Scan for the cell matching the given text and deliver its (X, Y) coordinate at center. 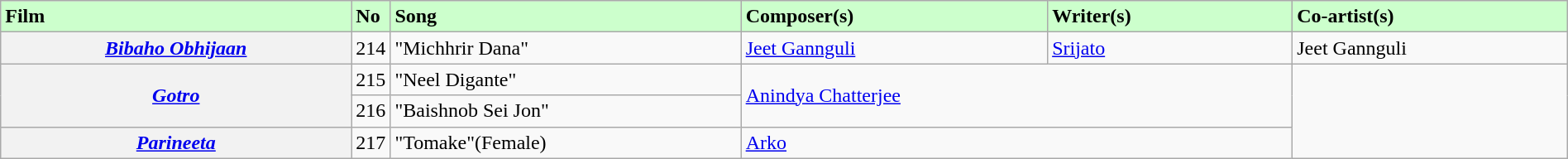
Srijato (1170, 48)
Arko (1017, 142)
217 (370, 142)
Co-artist(s) (1431, 17)
"Neel Digante" (566, 79)
Parineeta (176, 142)
"Tomake"(Female) (566, 142)
Composer(s) (894, 17)
Writer(s) (1170, 17)
"Michhrir Dana" (566, 48)
216 (370, 111)
Anindya Chatterjee (1017, 95)
215 (370, 79)
Song (566, 17)
Gotro (176, 95)
214 (370, 48)
"Baishnob Sei Jon" (566, 111)
Bibaho Obhijaan (176, 48)
No (370, 17)
Film (176, 17)
